Pinpoint the cell where the given text exists, returning its (x, y) midpoint coordinate. 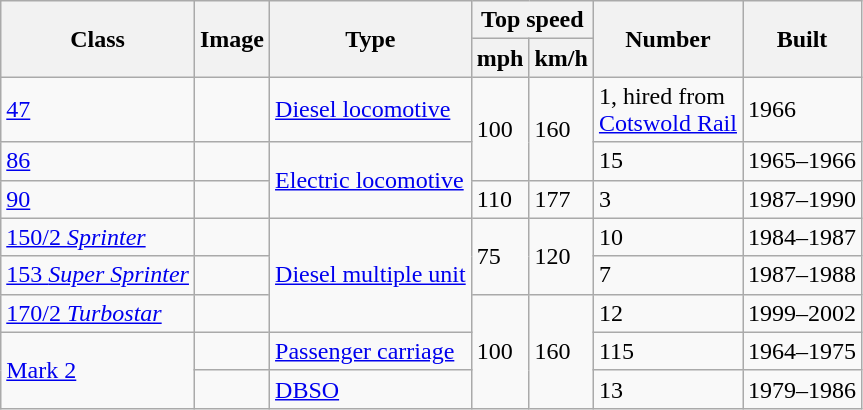
DBSO (371, 389)
Class (98, 39)
1987–1988 (802, 275)
Diesel locomotive (371, 110)
1999–2002 (802, 313)
1984–1987 (802, 237)
Passenger carriage (371, 351)
Type (371, 39)
Electric locomotive (371, 180)
12 (668, 313)
1965–1966 (802, 161)
Mark 2 (98, 370)
Built (802, 39)
15 (668, 161)
Top speed (532, 20)
10 (668, 237)
75 (500, 256)
90 (98, 199)
Diesel multiple unit (371, 275)
13 (668, 389)
1966 (802, 110)
1987–1990 (802, 199)
km/h (561, 58)
47 (98, 110)
1, hired fromCotswold Rail (668, 110)
3 (668, 199)
Image (232, 39)
177 (561, 199)
1979–1986 (802, 389)
7 (668, 275)
1964–1975 (802, 351)
115 (668, 351)
153 Super Sprinter (98, 275)
150/2 Sprinter (98, 237)
Number (668, 39)
110 (500, 199)
86 (98, 161)
170/2 Turbostar (98, 313)
120 (561, 256)
mph (500, 58)
